For the text-containing cell, return its midpoint in [x, y] coordinate format. 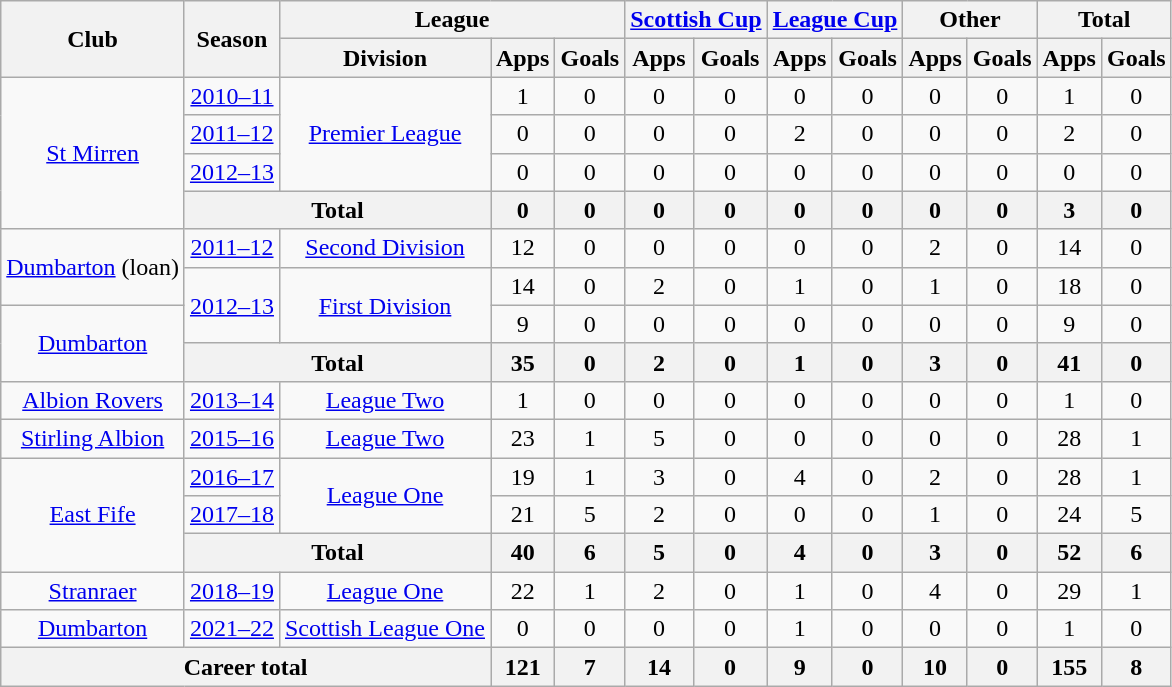
Albion Rovers [93, 400]
Scottish League One [384, 629]
League Cup [835, 20]
2017–18 [232, 515]
52 [1069, 553]
2013–14 [232, 400]
Career total [246, 667]
121 [522, 667]
Season [232, 39]
First Division [384, 305]
18 [1069, 286]
Other [970, 20]
35 [522, 362]
7 [590, 667]
East Fife [93, 515]
10 [935, 667]
Club [93, 39]
Stirling Albion [93, 438]
40 [522, 553]
Stranraer [93, 591]
12 [522, 248]
24 [1069, 515]
21 [522, 515]
8 [1136, 667]
41 [1069, 362]
29 [1069, 591]
2010–11 [232, 96]
23 [522, 438]
2015–16 [232, 438]
Scottish Cup [696, 20]
2021–22 [232, 629]
Dumbarton (loan) [93, 267]
Second Division [384, 248]
155 [1069, 667]
St Mirren [93, 153]
22 [522, 591]
19 [522, 477]
2016–17 [232, 477]
League [452, 20]
Premier League [384, 134]
2018–19 [232, 591]
Division [384, 58]
